Provide the (x, y) coordinate of the cell's center where the given text is located.  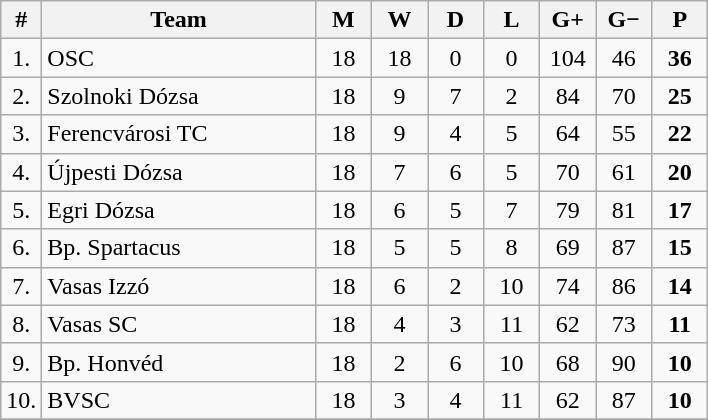
Újpesti Dózsa (179, 172)
Egri Dózsa (179, 210)
Vasas Izzó (179, 286)
Ferencvárosi TC (179, 134)
Vasas SC (179, 324)
BVSC (179, 400)
M (343, 20)
8 (512, 248)
L (512, 20)
G+ (568, 20)
7. (22, 286)
36 (680, 58)
W (399, 20)
86 (624, 286)
6. (22, 248)
25 (680, 96)
79 (568, 210)
9. (22, 362)
Team (179, 20)
46 (624, 58)
84 (568, 96)
Bp. Honvéd (179, 362)
Bp. Spartacus (179, 248)
55 (624, 134)
14 (680, 286)
104 (568, 58)
3. (22, 134)
15 (680, 248)
90 (624, 362)
64 (568, 134)
69 (568, 248)
# (22, 20)
22 (680, 134)
61 (624, 172)
74 (568, 286)
1. (22, 58)
D (456, 20)
Szolnoki Dózsa (179, 96)
81 (624, 210)
73 (624, 324)
P (680, 20)
5. (22, 210)
17 (680, 210)
4. (22, 172)
68 (568, 362)
10. (22, 400)
20 (680, 172)
8. (22, 324)
2. (22, 96)
OSC (179, 58)
G− (624, 20)
